Detect which cell encompasses the target text, then output its [x, y] center coordinate. 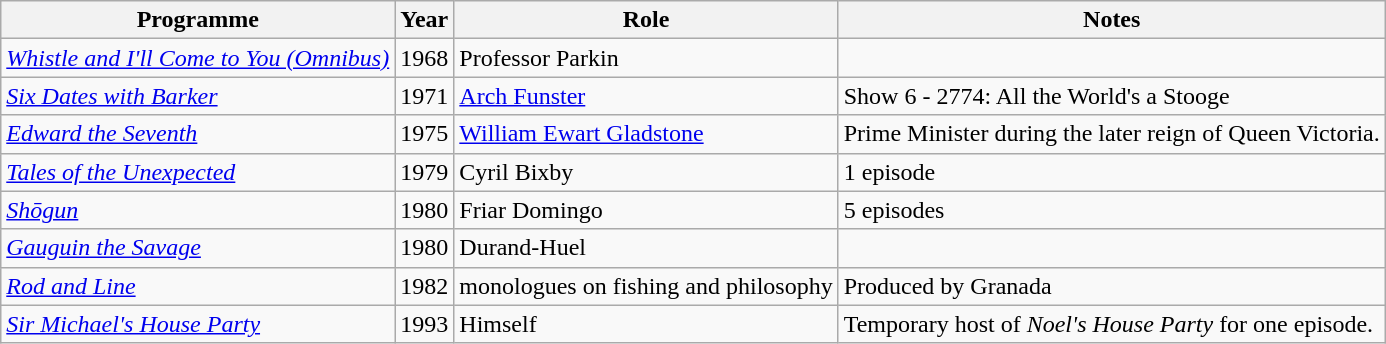
Tales of the Unexpected [198, 172]
1982 [424, 286]
Friar Domingo [646, 210]
Show 6 - 2774: All the World's a Stooge [1112, 96]
Year [424, 20]
5 episodes [1112, 210]
Produced by Granada [1112, 286]
Durand-Huel [646, 248]
1979 [424, 172]
1968 [424, 58]
Six Dates with Barker [198, 96]
Himself [646, 324]
1 episode [1112, 172]
monologues on fishing and philosophy [646, 286]
1993 [424, 324]
Professor Parkin [646, 58]
Edward the Seventh [198, 134]
1975 [424, 134]
Programme [198, 20]
Gauguin the Savage [198, 248]
William Ewart Gladstone [646, 134]
1971 [424, 96]
Prime Minister during the later reign of Queen Victoria. [1112, 134]
Cyril Bixby [646, 172]
Arch Funster [646, 96]
Sir Michael's House Party [198, 324]
Shōgun [198, 210]
Temporary host of Noel's House Party for one episode. [1112, 324]
Whistle and I'll Come to You (Omnibus) [198, 58]
Role [646, 20]
Rod and Line [198, 286]
Notes [1112, 20]
